Pinpoint the cell where the given text exists, returning its [x, y] midpoint coordinate. 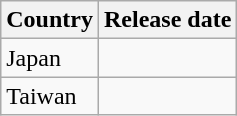
Taiwan [50, 96]
Japan [50, 58]
Release date [167, 20]
Country [50, 20]
